Return (x, y) of the center of cell containing provided text 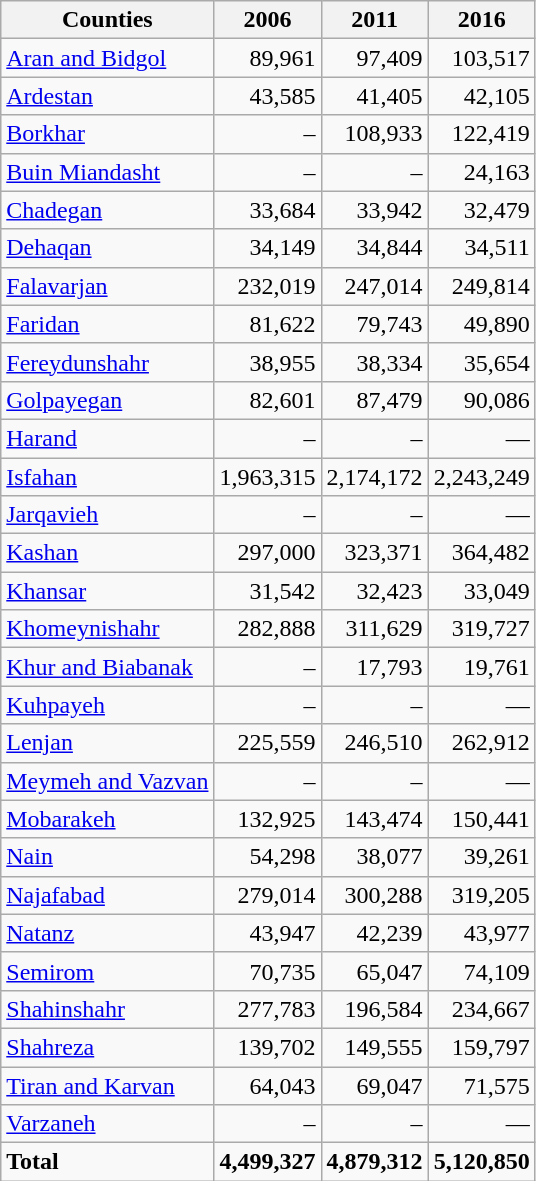
43,947 (268, 933)
24,163 (482, 172)
Nain (108, 857)
364,482 (482, 553)
41,405 (374, 96)
2011 (374, 20)
87,479 (374, 400)
74,109 (482, 971)
Counties (108, 20)
38,077 (374, 857)
159,797 (482, 1047)
Meymeh and Vazvan (108, 781)
246,510 (374, 743)
Khansar (108, 591)
277,783 (268, 1009)
90,086 (482, 400)
149,555 (374, 1047)
33,049 (482, 591)
Harand (108, 438)
Total (108, 1162)
311,629 (374, 629)
5,120,850 (482, 1162)
108,933 (374, 134)
1,963,315 (268, 477)
Faridan (108, 324)
49,890 (482, 324)
64,043 (268, 1085)
Lenjan (108, 743)
89,961 (268, 58)
70,735 (268, 971)
Shahinshahr (108, 1009)
97,409 (374, 58)
2,174,172 (374, 477)
Khomeynishahr (108, 629)
39,261 (482, 857)
34,149 (268, 248)
Aran and Bidgol (108, 58)
43,977 (482, 933)
234,667 (482, 1009)
2,243,249 (482, 477)
34,844 (374, 248)
Semirom (108, 971)
Falavarjan (108, 286)
Borkhar (108, 134)
2006 (268, 20)
Ardestan (108, 96)
196,584 (374, 1009)
32,479 (482, 210)
79,743 (374, 324)
279,014 (268, 895)
143,474 (374, 819)
Mobarakeh (108, 819)
42,105 (482, 96)
19,761 (482, 667)
4,879,312 (374, 1162)
Buin Miandasht (108, 172)
249,814 (482, 286)
Shahreza (108, 1047)
122,419 (482, 134)
81,622 (268, 324)
Natanz (108, 933)
282,888 (268, 629)
42,239 (374, 933)
Jarqavieh (108, 515)
71,575 (482, 1085)
Fereydunshahr (108, 362)
323,371 (374, 553)
Dehaqan (108, 248)
33,942 (374, 210)
319,205 (482, 895)
32,423 (374, 591)
65,047 (374, 971)
33,684 (268, 210)
Varzaneh (108, 1124)
69,047 (374, 1085)
Chadegan (108, 210)
Kuhpayeh (108, 705)
54,298 (268, 857)
225,559 (268, 743)
4,499,327 (268, 1162)
34,511 (482, 248)
Najafabad (108, 895)
35,654 (482, 362)
150,441 (482, 819)
38,955 (268, 362)
17,793 (374, 667)
Isfahan (108, 477)
31,542 (268, 591)
38,334 (374, 362)
232,019 (268, 286)
297,000 (268, 553)
Khur and Biabanak (108, 667)
139,702 (268, 1047)
2016 (482, 20)
Golpayegan (108, 400)
43,585 (268, 96)
262,912 (482, 743)
132,925 (268, 819)
247,014 (374, 286)
300,288 (374, 895)
319,727 (482, 629)
Kashan (108, 553)
82,601 (268, 400)
103,517 (482, 58)
Tiran and Karvan (108, 1085)
